Scan for the cell matching the given text and deliver its [x, y] coordinate at center. 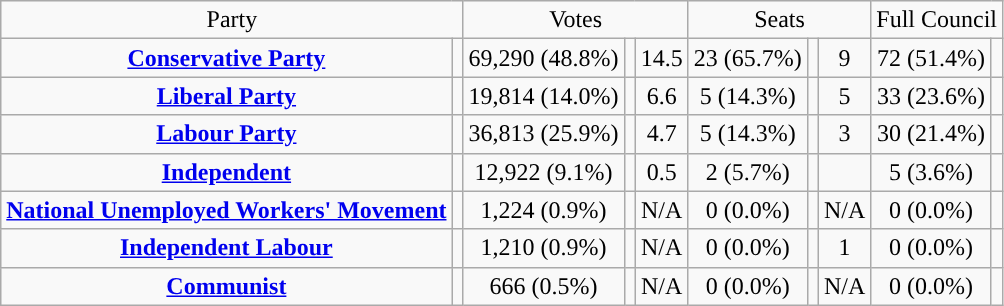
0.5 [662, 172]
23 (65.7%) [748, 58]
666 (0.5%) [544, 286]
6.6 [662, 96]
5 [844, 96]
3 [844, 134]
Communist [226, 286]
Liberal Party [226, 96]
9 [844, 58]
33 (23.6%) [932, 96]
1,224 (0.9%) [544, 210]
36,813 (25.9%) [544, 134]
National Unemployed Workers' Movement [226, 210]
Votes [576, 20]
30 (21.4%) [932, 134]
69,290 (48.8%) [544, 58]
Independent [226, 172]
72 (51.4%) [932, 58]
Full Council [937, 20]
4.7 [662, 134]
19,814 (14.0%) [544, 96]
Conservative Party [226, 58]
2 (5.7%) [748, 172]
Labour Party [226, 134]
1 [844, 248]
Independent Labour [226, 248]
Party [232, 20]
Seats [780, 20]
1,210 (0.9%) [544, 248]
14.5 [662, 58]
5 (3.6%) [932, 172]
12,922 (9.1%) [544, 172]
